Capture the cell that displays the provided text and extract its [X, Y] central coordinate. 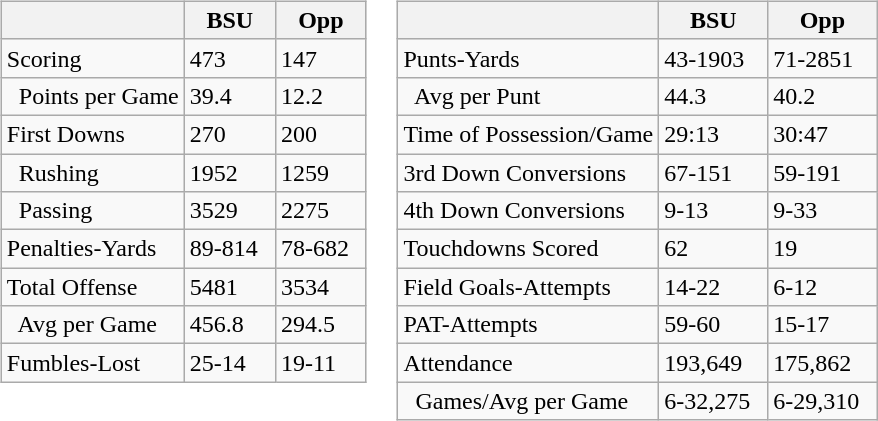
39.4 [230, 96]
14-22 [714, 287]
30:47 [822, 134]
1259 [320, 173]
Punts-Yards [528, 58]
4th Down Conversions [528, 211]
175,862 [822, 363]
9-33 [822, 211]
Points per Game [92, 96]
15-17 [822, 325]
78-682 [320, 249]
270 [230, 134]
Avg per Game [92, 325]
Passing [92, 211]
62 [714, 249]
3534 [320, 287]
Time of Possession/Game [528, 134]
6-12 [822, 287]
29:13 [714, 134]
294.5 [320, 325]
25-14 [230, 363]
193,649 [714, 363]
Games/Avg per Game [528, 401]
71-2851 [822, 58]
Total Offense [92, 287]
40.2 [822, 96]
3rd Down Conversions [528, 173]
19 [822, 249]
59-60 [714, 325]
6-32,275 [714, 401]
First Downs [92, 134]
Field Goals-Attempts [528, 287]
Penalties-Yards [92, 249]
89-814 [230, 249]
200 [320, 134]
2275 [320, 211]
43-1903 [714, 58]
19-11 [320, 363]
Avg per Punt [528, 96]
3529 [230, 211]
Rushing [92, 173]
Scoring [92, 58]
1952 [230, 173]
12.2 [320, 96]
Touchdowns Scored [528, 249]
456.8 [230, 325]
Fumbles-Lost [92, 363]
9-13 [714, 211]
44.3 [714, 96]
59-191 [822, 173]
6-29,310 [822, 401]
Attendance [528, 363]
PAT-Attempts [528, 325]
147 [320, 58]
67-151 [714, 173]
473 [230, 58]
5481 [230, 287]
